Capture the cell that displays the provided text and extract its [X, Y] central coordinate. 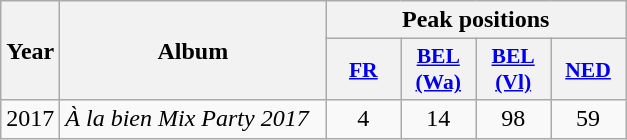
59 [588, 119]
NED [588, 70]
Year [30, 50]
FR [364, 70]
14 [438, 119]
BEL (Wa) [438, 70]
BEL (Vl) [514, 70]
4 [364, 119]
À la bien Mix Party 2017 [193, 119]
2017 [30, 119]
98 [514, 119]
Peak positions [476, 20]
Album [193, 50]
